For the text-containing cell, return its midpoint in (x, y) coordinate format. 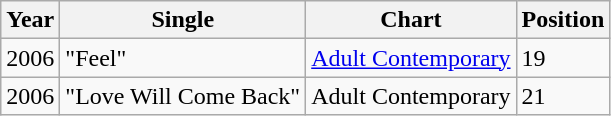
19 (563, 58)
Year (30, 20)
21 (563, 96)
Chart (411, 20)
Position (563, 20)
"Love Will Come Back" (183, 96)
Single (183, 20)
"Feel" (183, 58)
